Locate the cell with the specified text and output its [x, y] center coordinate. 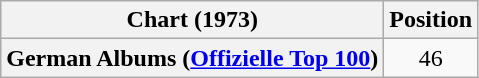
Chart (1973) [192, 20]
46 [431, 58]
Position [431, 20]
German Albums (Offizielle Top 100) [192, 58]
